Pinpoint the cell where the given text exists, returning its (x, y) midpoint coordinate. 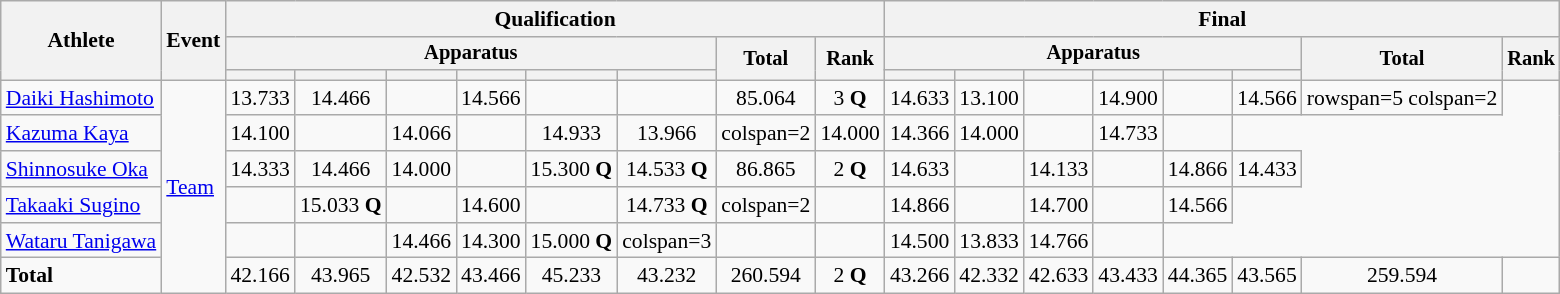
14.066 (422, 134)
14.600 (490, 205)
85.064 (766, 98)
86.865 (766, 169)
Wataru Tanigawa (82, 241)
13.966 (666, 134)
43.466 (490, 276)
42.166 (260, 276)
13.100 (988, 98)
43.565 (1266, 276)
43.232 (666, 276)
13.733 (260, 98)
259.594 (1402, 276)
Final (1222, 19)
15.300 Q (572, 169)
14.433 (1266, 169)
rowspan=5 colspan=2 (1402, 98)
14.500 (920, 241)
14.533 Q (666, 169)
42.532 (422, 276)
14.933 (572, 134)
colspan=3 (666, 241)
43.266 (920, 276)
260.594 (766, 276)
14.733 (1128, 134)
14.733 Q (666, 205)
14.100 (260, 134)
Shinnosuke Oka (82, 169)
14.133 (1058, 169)
14.333 (260, 169)
14.366 (920, 134)
Kazuma Kaya (82, 134)
Takaaki Sugino (82, 205)
15.033 Q (341, 205)
45.233 (572, 276)
42.633 (1058, 276)
13.833 (988, 241)
43.965 (341, 276)
Qualification (554, 19)
Daiki Hashimoto (82, 98)
3 Q (850, 98)
42.332 (988, 276)
14.700 (1058, 205)
14.300 (490, 241)
15.000 Q (572, 241)
Team (193, 187)
14.766 (1058, 241)
44.365 (1198, 276)
Athlete (82, 40)
14.900 (1128, 98)
Event (193, 40)
43.433 (1128, 276)
